Find where the given text appears and provide that cell's center as (x, y) coordinate. 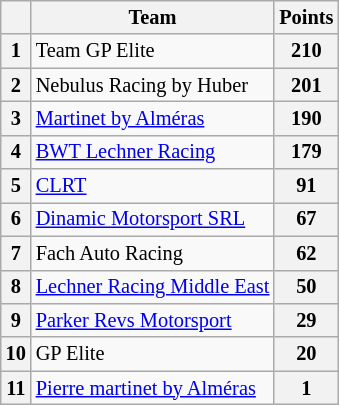
GP Elite (153, 354)
50 (306, 287)
Team (153, 17)
4 (16, 152)
Fach Auto Racing (153, 253)
10 (16, 354)
8 (16, 287)
Martinet by Alméras (153, 118)
62 (306, 253)
Points (306, 17)
29 (306, 320)
CLRT (153, 186)
67 (306, 219)
91 (306, 186)
11 (16, 388)
2 (16, 85)
Parker Revs Motorsport (153, 320)
190 (306, 118)
3 (16, 118)
6 (16, 219)
Pierre martinet by Alméras (153, 388)
9 (16, 320)
BWT Lechner Racing (153, 152)
210 (306, 51)
Nebulus Racing by Huber (153, 85)
179 (306, 152)
Lechner Racing Middle East (153, 287)
7 (16, 253)
Dinamic Motorsport SRL (153, 219)
201 (306, 85)
20 (306, 354)
5 (16, 186)
Team GP Elite (153, 51)
